Search for the cell housing the specified text and yield its (x, y) center coordinate. 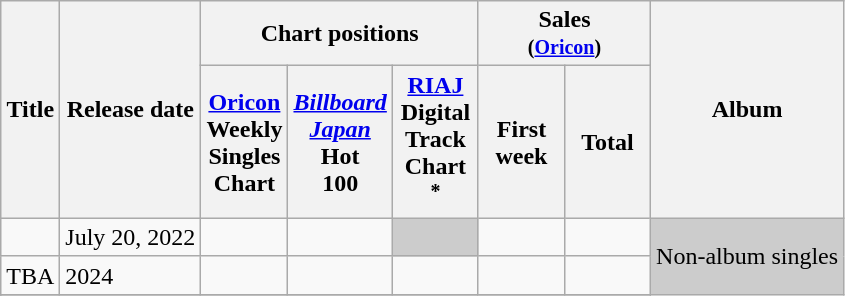
OriconWeeklySinglesChart (244, 142)
Album (748, 110)
Non-album singles (748, 256)
Sales(Oricon) (564, 34)
Chart positions (340, 34)
July 20, 2022 (130, 237)
Firstweek (521, 142)
TBA (30, 275)
Total (607, 142)
Title (30, 110)
Release date (130, 110)
RIAJDigitalTrackChart* (435, 142)
2024 (130, 275)
BillboardJapanHot100 (340, 142)
